Search for the cell housing the specified text and yield its (X, Y) center coordinate. 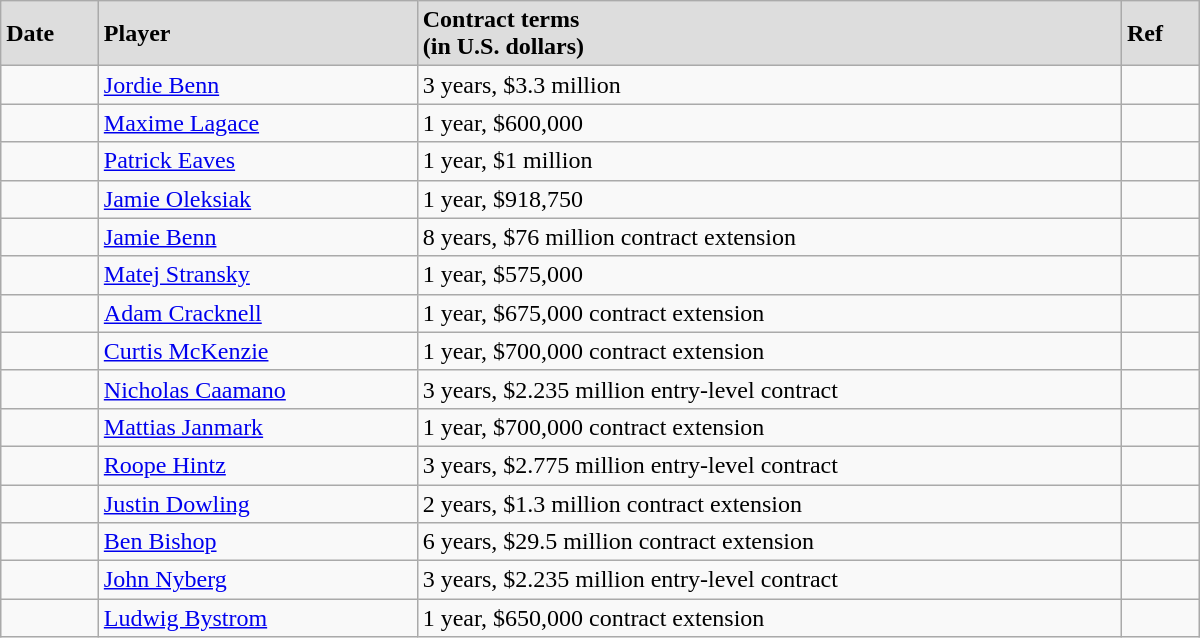
1 year, $650,000 contract extension (769, 618)
8 years, $76 million contract extension (769, 237)
Nicholas Caamano (258, 389)
3 years, $2.775 million entry-level contract (769, 465)
1 year, $918,750 (769, 199)
1 year, $675,000 contract extension (769, 313)
1 year, $600,000 (769, 123)
Player (258, 34)
2 years, $1.3 million contract extension (769, 503)
Patrick Eaves (258, 161)
3 years, $3.3 million (769, 85)
Justin Dowling (258, 503)
John Nyberg (258, 580)
Jamie Oleksiak (258, 199)
Roope Hintz (258, 465)
Contract terms(in U.S. dollars) (769, 34)
Curtis McKenzie (258, 351)
Adam Cracknell (258, 313)
Ben Bishop (258, 542)
Mattias Janmark (258, 427)
Maxime Lagace (258, 123)
Date (50, 34)
6 years, $29.5 million contract extension (769, 542)
Ludwig Bystrom (258, 618)
Jordie Benn (258, 85)
Jamie Benn (258, 237)
1 year, $1 million (769, 161)
Matej Stransky (258, 275)
Ref (1161, 34)
1 year, $575,000 (769, 275)
